From the cell containing the given text, extract its center point as (x, y) coordinate. 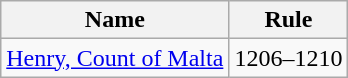
1206–1210 (288, 58)
Rule (288, 20)
Name (115, 20)
Henry, Count of Malta (115, 58)
